Return [X, Y] of the center of cell containing provided text 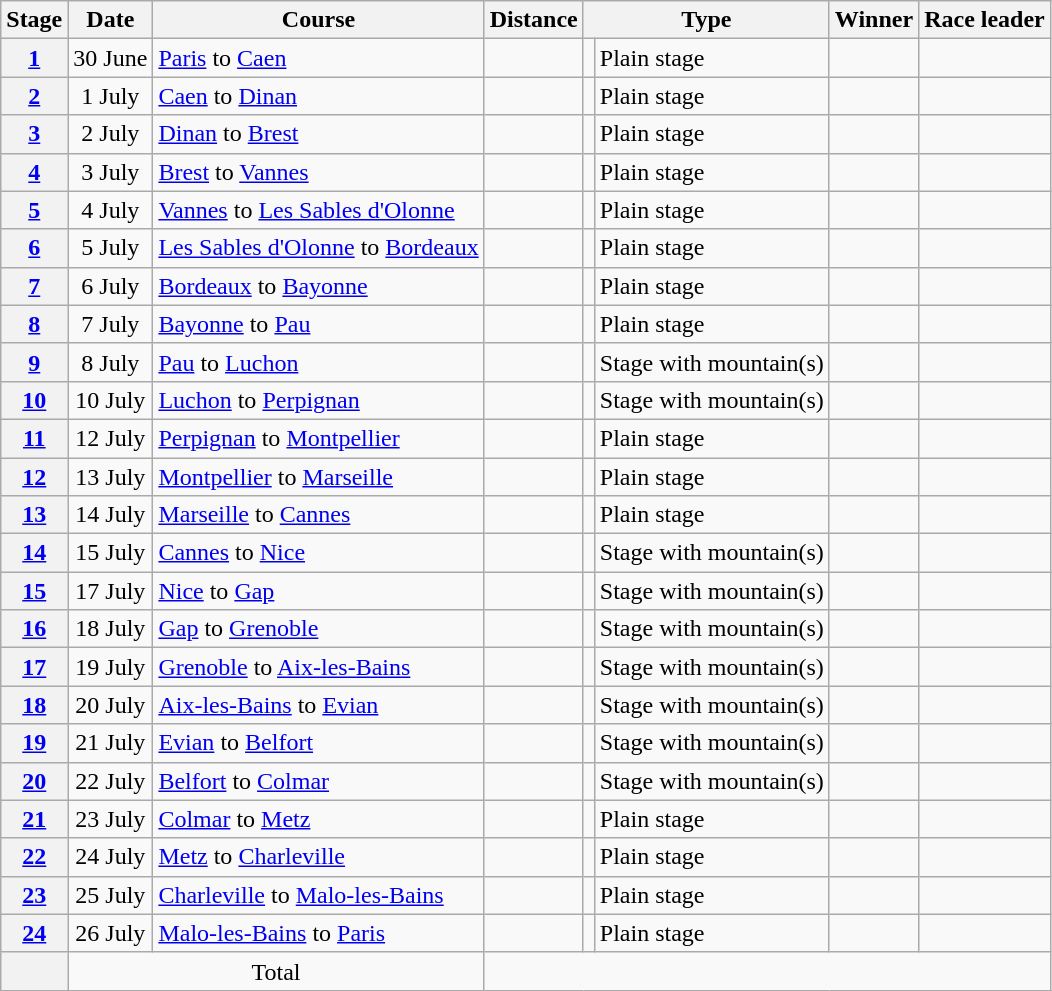
14 July [110, 515]
Evian to Belfort [318, 743]
20 [34, 781]
Perpignan to Montpellier [318, 438]
13 [34, 515]
Belfort to Colmar [318, 781]
10 [34, 400]
Montpellier to Marseille [318, 477]
Race leader [985, 20]
Course [318, 20]
16 [34, 629]
Type [706, 20]
18 July [110, 629]
26 July [110, 933]
Nice to Gap [318, 591]
Total [276, 971]
5 July [110, 248]
17 [34, 667]
Luchon to Perpignan [318, 400]
20 July [110, 705]
Caen to Dinan [318, 96]
3 [34, 134]
13 July [110, 477]
15 [34, 591]
Winner [874, 20]
10 July [110, 400]
Dinan to Brest [318, 134]
Date [110, 20]
8 July [110, 362]
24 July [110, 857]
19 July [110, 667]
Pau to Luchon [318, 362]
Gap to Grenoble [318, 629]
Les Sables d'Olonne to Bordeaux [318, 248]
Brest to Vannes [318, 172]
Charleville to Malo-les-Bains [318, 895]
21 July [110, 743]
Cannes to Nice [318, 553]
Malo-les-Bains to Paris [318, 933]
4 July [110, 210]
Vannes to Les Sables d'Olonne [318, 210]
2 July [110, 134]
Stage [34, 20]
11 [34, 438]
19 [34, 743]
22 [34, 857]
Aix-les-Bains to Evian [318, 705]
Distance [534, 20]
1 [34, 58]
6 [34, 248]
8 [34, 324]
9 [34, 362]
3 July [110, 172]
1 July [110, 96]
Bayonne to Pau [318, 324]
21 [34, 819]
12 [34, 477]
Marseille to Cannes [318, 515]
6 July [110, 286]
22 July [110, 781]
7 July [110, 324]
14 [34, 553]
23 July [110, 819]
5 [34, 210]
7 [34, 286]
24 [34, 933]
2 [34, 96]
12 July [110, 438]
4 [34, 172]
30 June [110, 58]
Colmar to Metz [318, 819]
18 [34, 705]
Grenoble to Aix-les-Bains [318, 667]
25 July [110, 895]
15 July [110, 553]
Paris to Caen [318, 58]
Bordeaux to Bayonne [318, 286]
17 July [110, 591]
Metz to Charleville [318, 857]
23 [34, 895]
